Scan for the cell matching the given text and deliver its [x, y] coordinate at center. 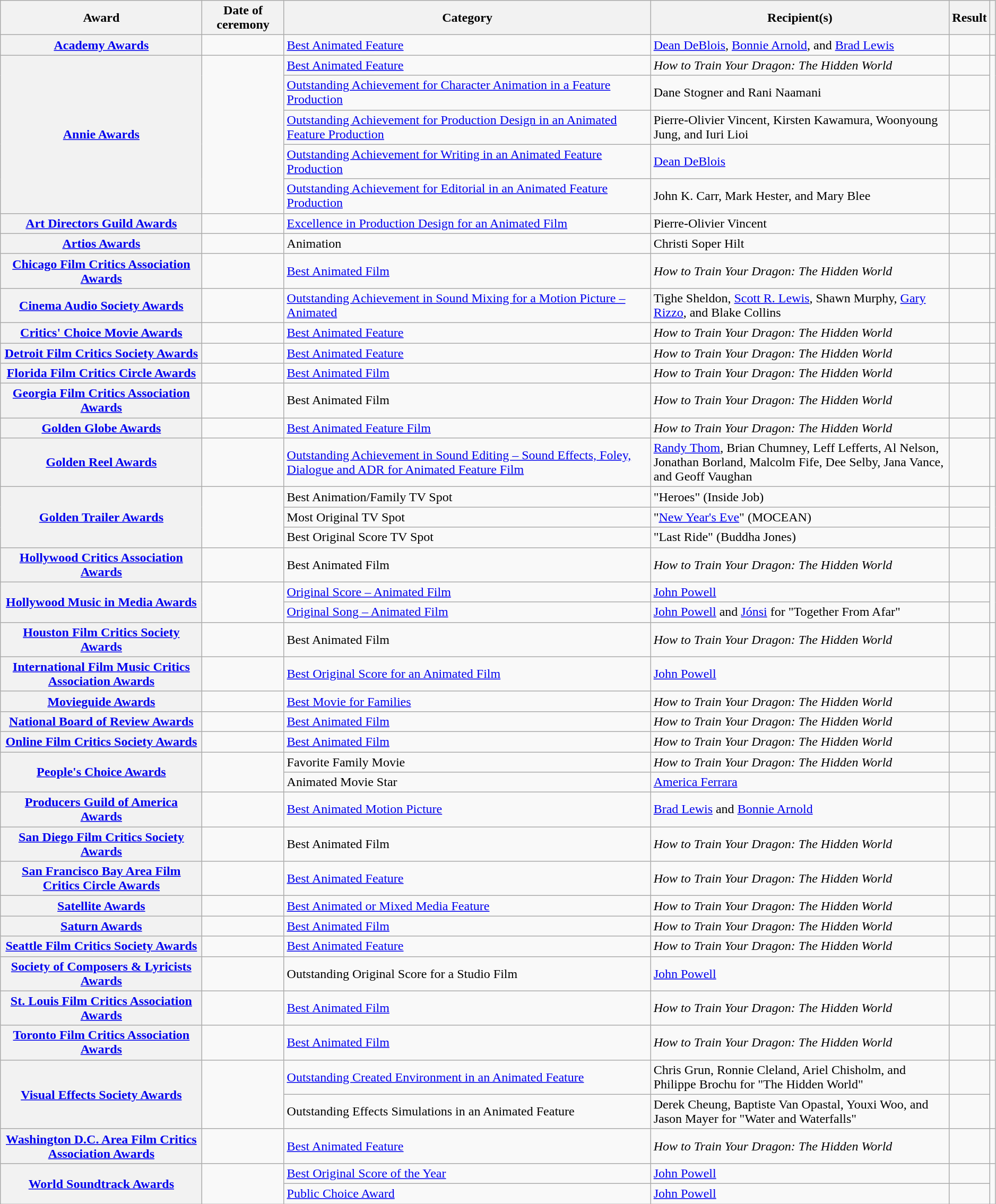
Recipient(s) [800, 18]
"Heroes" (Inside Job) [800, 497]
Category [467, 18]
Golden Trailer Awards [101, 517]
Artios Awards [101, 243]
Animated Movie Star [467, 782]
Award [101, 18]
Hollywood Music in Media Awards [101, 602]
Outstanding Achievement for Editorial in an Animated Feature Production [467, 196]
Christi Soper Hilt [800, 243]
"New Year's Eve" (MOCEAN) [800, 517]
St. Louis Film Critics Association Awards [101, 1008]
Tighe Sheldon, Scott R. Lewis, Shawn Murphy, Gary Rizzo, and Blake Collins [800, 306]
Best Animated or Mixed Media Feature [467, 906]
Georgia Film Critics Association Awards [101, 401]
Best Animated Feature Film [467, 428]
Outstanding Achievement for Character Animation in a Feature Production [467, 92]
Movieguide Awards [101, 701]
Public Choice Award [467, 1193]
Original Score – Animated Film [467, 592]
Saturn Awards [101, 926]
Outstanding Achievement in Sound Mixing for a Motion Picture – Animated [467, 306]
Best Original Score TV Spot [467, 537]
Pierre-Olivier Vincent, Kirsten Kawamura, Woonyoung Jung, and Iuri Lioi [800, 127]
Dane Stogner and Rani Naamani [800, 92]
Art Directors Guild Awards [101, 223]
Most Original TV Spot [467, 517]
Brad Lewis and Bonnie Arnold [800, 809]
Outstanding Achievement for Production Design in an Animated Feature Production [467, 127]
Best Animation/Family TV Spot [467, 497]
Golden Reel Awards [101, 463]
Chris Grun, Ronnie Cleland, Ariel Chisholm, and Philippe Brochu for "The Hidden World" [800, 1077]
Dean DeBlois [800, 161]
Annie Awards [101, 134]
Outstanding Effects Simulations in an Animated Feature [467, 1112]
San Diego Film Critics Society Awards [101, 844]
Best Animated Motion Picture [467, 809]
Derek Cheung, Baptiste Van Opastal, Youxi Woo, and Jason Mayer for "Water and Waterfalls" [800, 1112]
"Last Ride" (Buddha Jones) [800, 537]
Randy Thom, Brian Chumney, Leff Lefferts, Al Nelson, Jonathan Borland, Malcolm Fife, Dee Selby, Jana Vance, and Geoff Vaughan [800, 463]
Society of Composers & Lyricists Awards [101, 974]
Hollywood Critics Association Awards [101, 564]
San Francisco Bay Area Film Critics Circle Awards [101, 878]
Cinema Audio Society Awards [101, 306]
Date of ceremony [243, 18]
Chicago Film Critics Association Awards [101, 271]
John K. Carr, Mark Hester, and Mary Blee [800, 196]
Satellite Awards [101, 906]
International Film Music Critics Association Awards [101, 674]
Best Original Score of the Year [467, 1173]
World Soundtrack Awards [101, 1183]
Result [969, 18]
Outstanding Created Environment in an Animated Feature [467, 1077]
Critics' Choice Movie Awards [101, 333]
Seattle Film Critics Society Awards [101, 946]
People's Choice Awards [101, 772]
Golden Globe Awards [101, 428]
Washington D.C. Area Film Critics Association Awards [101, 1146]
Original Song – Animated Film [467, 612]
Outstanding Original Score for a Studio Film [467, 974]
America Ferrara [800, 782]
Dean DeBlois, Bonnie Arnold, and Brad Lewis [800, 45]
Animation [467, 243]
Academy Awards [101, 45]
Pierre-Olivier Vincent [800, 223]
Detroit Film Critics Society Awards [101, 353]
Houston Film Critics Society Awards [101, 640]
Visual Effects Society Awards [101, 1094]
Producers Guild of America Awards [101, 809]
Outstanding Achievement in Sound Editing – Sound Effects, Foley, Dialogue and ADR for Animated Feature Film [467, 463]
Online Film Critics Society Awards [101, 741]
Toronto Film Critics Association Awards [101, 1043]
National Board of Review Awards [101, 721]
Favorite Family Movie [467, 762]
Excellence in Production Design for an Animated Film [467, 223]
Outstanding Achievement for Writing in an Animated Feature Production [467, 161]
Best Original Score for an Animated Film [467, 674]
John Powell and Jónsi for "Together From Afar" [800, 612]
Florida Film Critics Circle Awards [101, 373]
Best Movie for Families [467, 701]
